Determine the [X, Y] coordinate at the center of the cell enclosing the given text.  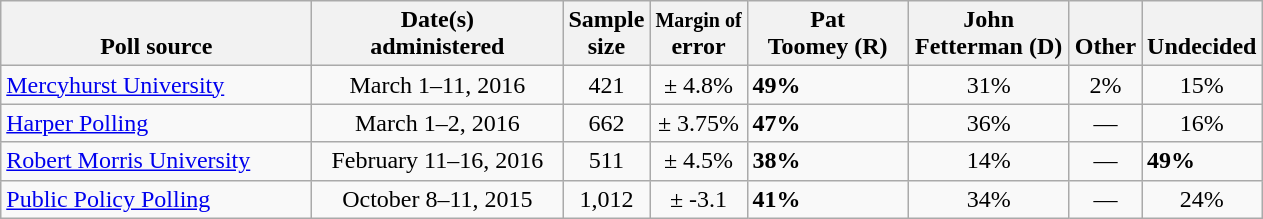
41% [828, 199]
Poll source [156, 34]
Mercyhurst University [156, 85]
31% [988, 85]
March 1–2, 2016 [438, 123]
PatToomey (R) [828, 34]
Other [1105, 34]
15% [1202, 85]
38% [828, 161]
511 [606, 161]
Samplesize [606, 34]
662 [606, 123]
± 4.5% [698, 161]
1,012 [606, 199]
October 8–11, 2015 [438, 199]
24% [1202, 199]
34% [988, 199]
Harper Polling [156, 123]
47% [828, 123]
± -3.1 [698, 199]
± 3.75% [698, 123]
36% [988, 123]
2% [1105, 85]
421 [606, 85]
Undecided [1202, 34]
Margin oferror [698, 34]
February 11–16, 2016 [438, 161]
14% [988, 161]
± 4.8% [698, 85]
Robert Morris University [156, 161]
16% [1202, 123]
JohnFetterman (D) [988, 34]
Public Policy Polling [156, 199]
Date(s)administered [438, 34]
March 1–11, 2016 [438, 85]
